From the cell containing the given text, extract its center point as (x, y) coordinate. 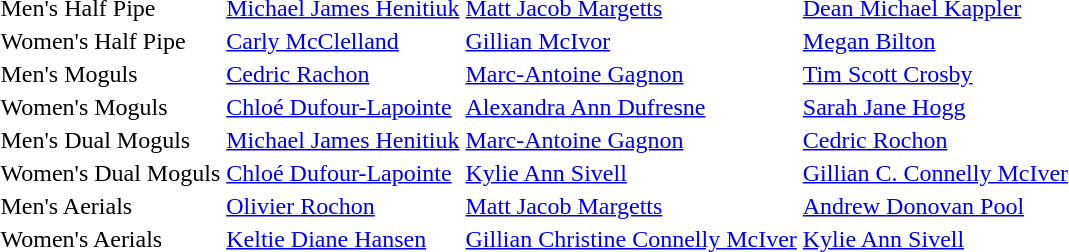
Sarah Jane Hogg (935, 107)
Gillian C. Connelly McIver (935, 173)
Alexandra Ann Dufresne (631, 107)
Cedric Rochon (935, 140)
Cedric Rachon (343, 74)
Kylie Ann Sivell (631, 173)
Gillian McIvor (631, 41)
Andrew Donovan Pool (935, 206)
Tim Scott Crosby (935, 74)
Matt Jacob Margetts (631, 206)
Olivier Rochon (343, 206)
Megan Bilton (935, 41)
Carly McClelland (343, 41)
Michael James Henitiuk (343, 140)
